Locate the cell with the specified text and output its (x, y) center coordinate. 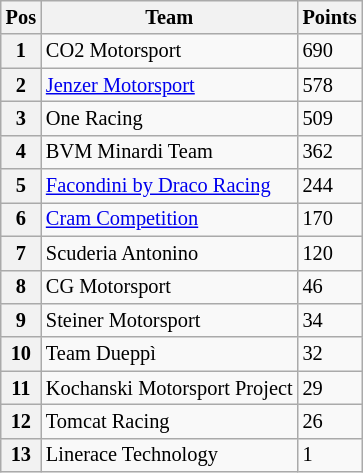
Kochanski Motorsport Project (170, 388)
Cram Competition (170, 219)
Scuderia Antonino (170, 253)
120 (330, 253)
4 (21, 152)
244 (330, 186)
26 (330, 421)
29 (330, 388)
2 (21, 85)
Facondini by Draco Racing (170, 186)
CO2 Motorsport (170, 51)
Jenzer Motorsport (170, 85)
CG Motorsport (170, 287)
Linerace Technology (170, 455)
8 (21, 287)
578 (330, 85)
11 (21, 388)
One Racing (170, 118)
BVM Minardi Team (170, 152)
170 (330, 219)
690 (330, 51)
Team (170, 17)
13 (21, 455)
9 (21, 320)
10 (21, 354)
46 (330, 287)
5 (21, 186)
Team Dueppì (170, 354)
3 (21, 118)
7 (21, 253)
6 (21, 219)
32 (330, 354)
509 (330, 118)
362 (330, 152)
34 (330, 320)
Points (330, 17)
Pos (21, 17)
Tomcat Racing (170, 421)
12 (21, 421)
Steiner Motorsport (170, 320)
